Capture the cell that displays the provided text and extract its (X, Y) central coordinate. 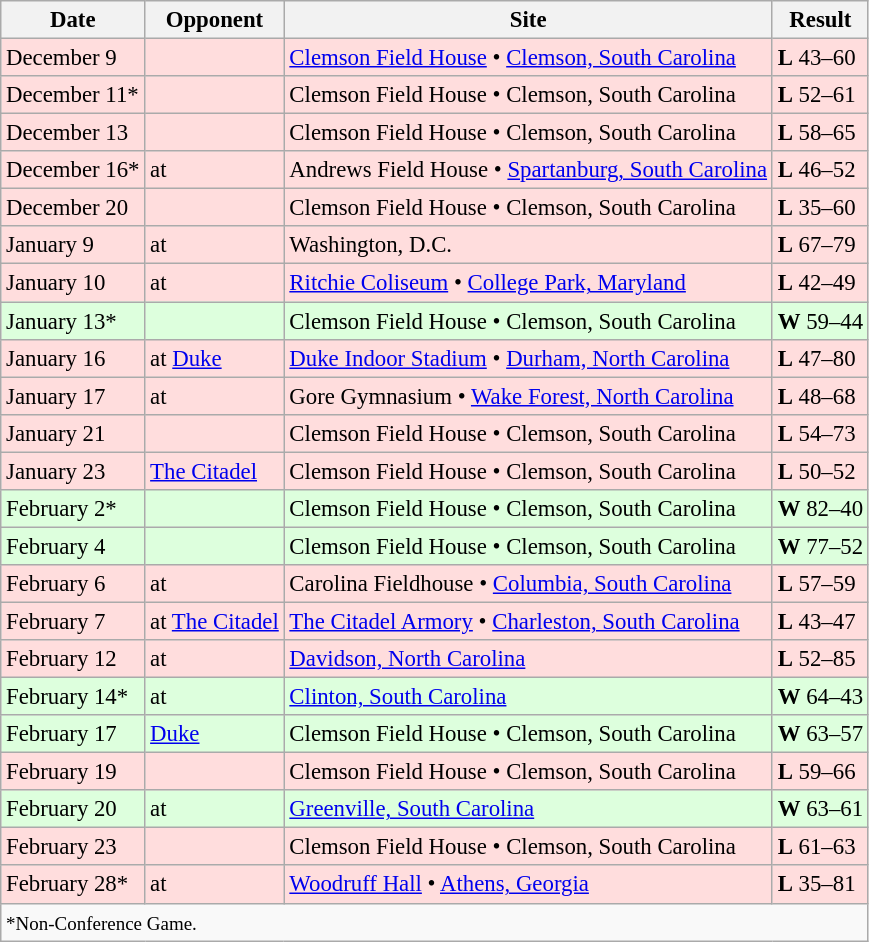
February 2* (73, 509)
L 57–59 (820, 584)
Duke (214, 734)
W 63–61 (820, 809)
L 42–49 (820, 283)
Andrews Field House • Spartanburg, South Carolina (528, 170)
L 52–61 (820, 95)
W 64–43 (820, 697)
Opponent (214, 20)
L 47–80 (820, 358)
February 17 (73, 734)
L 54–73 (820, 433)
December 16* (73, 170)
L 48–68 (820, 396)
January 17 (73, 396)
L 43–60 (820, 58)
at Duke (214, 358)
February 20 (73, 809)
The Citadel (214, 471)
Woodruff Hall • Athens, Georgia (528, 885)
February 28* (73, 885)
January 10 (73, 283)
at The Citadel (214, 621)
Washington, D.C. (528, 245)
December 20 (73, 208)
Greenville, South Carolina (528, 809)
January 9 (73, 245)
Date (73, 20)
Gore Gymnasium • Wake Forest, North Carolina (528, 396)
February 23 (73, 847)
Result (820, 20)
L 52–85 (820, 659)
January 16 (73, 358)
December 11* (73, 95)
L 46–52 (820, 170)
February 14* (73, 697)
W 63–57 (820, 734)
L 67–79 (820, 245)
Carolina Fieldhouse • Columbia, South Carolina (528, 584)
Clinton, South Carolina (528, 697)
W 77–52 (820, 546)
Davidson, North Carolina (528, 659)
Duke Indoor Stadium • Durham, North Carolina (528, 358)
L 43–47 (820, 621)
L 35–60 (820, 208)
*Non-Conference Game. (435, 922)
L 50–52 (820, 471)
The Citadel Armory • Charleston, South Carolina (528, 621)
December 13 (73, 133)
L 59–66 (820, 772)
February 4 (73, 546)
February 19 (73, 772)
February 7 (73, 621)
W 82–40 (820, 509)
January 23 (73, 471)
January 13* (73, 321)
Site (528, 20)
L 58–65 (820, 133)
W 59–44 (820, 321)
L 61–63 (820, 847)
February 6 (73, 584)
December 9 (73, 58)
January 21 (73, 433)
Ritchie Coliseum • College Park, Maryland (528, 283)
L 35–81 (820, 885)
February 12 (73, 659)
